Identify which cell holds the provided text, then report its [X, Y] central coordinate. 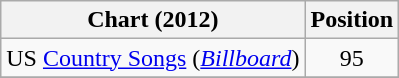
Chart (2012) [153, 20]
Position [352, 20]
95 [352, 58]
US Country Songs (Billboard) [153, 58]
